Locate the cell with the specified text and output its (x, y) center coordinate. 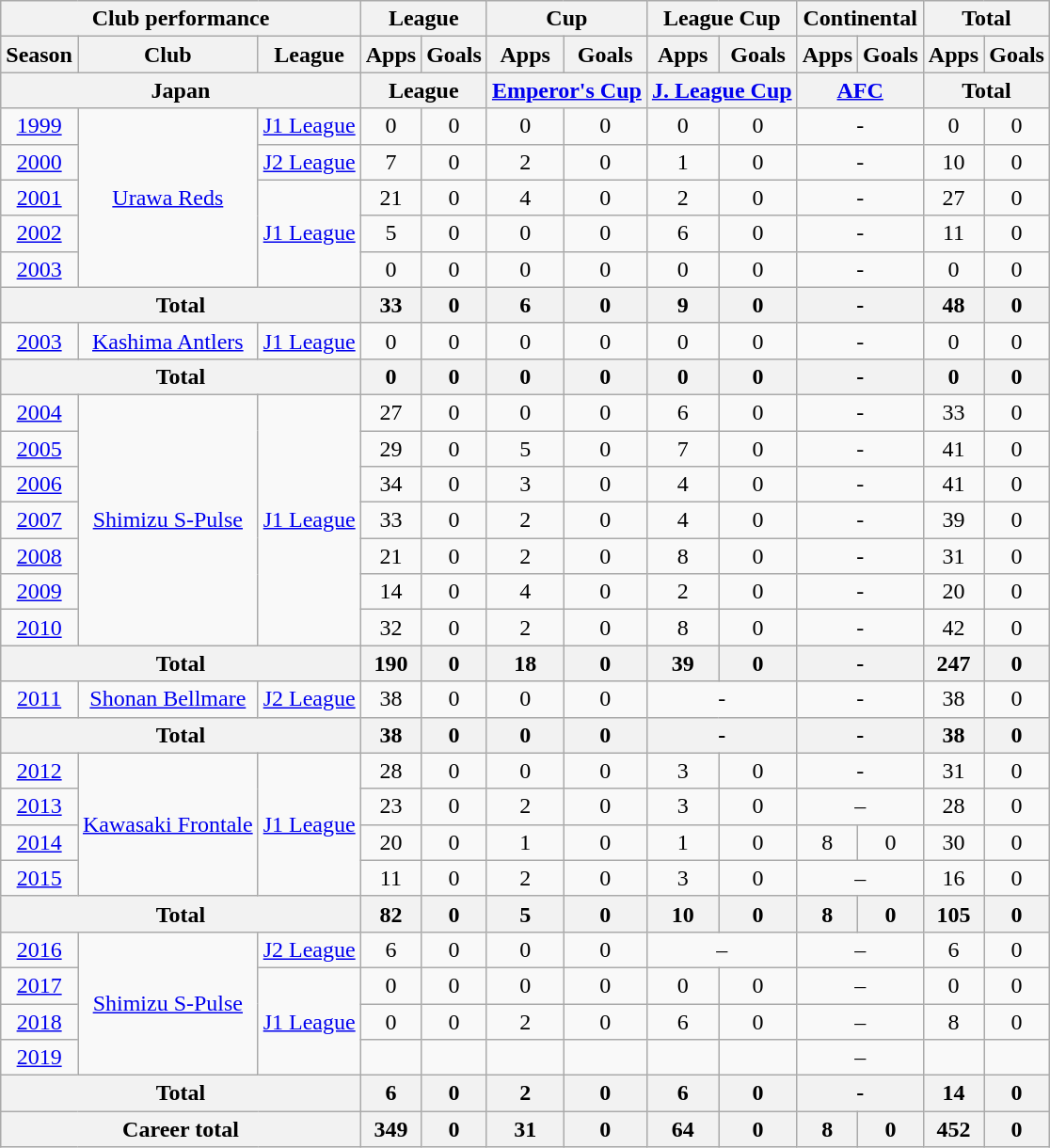
82 (390, 914)
2010 (40, 628)
Kawasaki Frontale (167, 824)
2004 (40, 412)
9 (683, 305)
48 (953, 305)
1999 (40, 126)
AFC (860, 90)
23 (390, 806)
Urawa Reds (167, 198)
Season (40, 55)
30 (953, 842)
2007 (40, 520)
18 (525, 663)
Club performance (181, 19)
2013 (40, 806)
247 (953, 663)
452 (953, 1129)
J. League Cup (722, 90)
2018 (40, 1021)
2008 (40, 556)
2014 (40, 842)
2006 (40, 485)
349 (390, 1129)
Career total (181, 1129)
34 (390, 485)
64 (683, 1129)
Japan (181, 90)
2017 (40, 985)
16 (953, 878)
Kashima Antlers (167, 341)
2002 (40, 233)
105 (953, 914)
Emperor's Cup (566, 90)
2015 (40, 878)
Cup (566, 19)
2005 (40, 449)
2011 (40, 699)
2000 (40, 162)
2016 (40, 949)
2001 (40, 198)
2012 (40, 771)
Club (167, 55)
2019 (40, 1058)
190 (390, 663)
Continental (860, 19)
29 (390, 449)
32 (390, 628)
42 (953, 628)
2009 (40, 592)
Shonan Bellmare (167, 699)
League Cup (722, 19)
